Return the [X, Y] coordinate for the center point of the cell that contains the specified text.  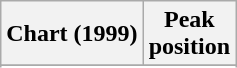
Peakposition [189, 34]
Chart (1999) [72, 34]
